Search for the cell housing the specified text and yield its (X, Y) center coordinate. 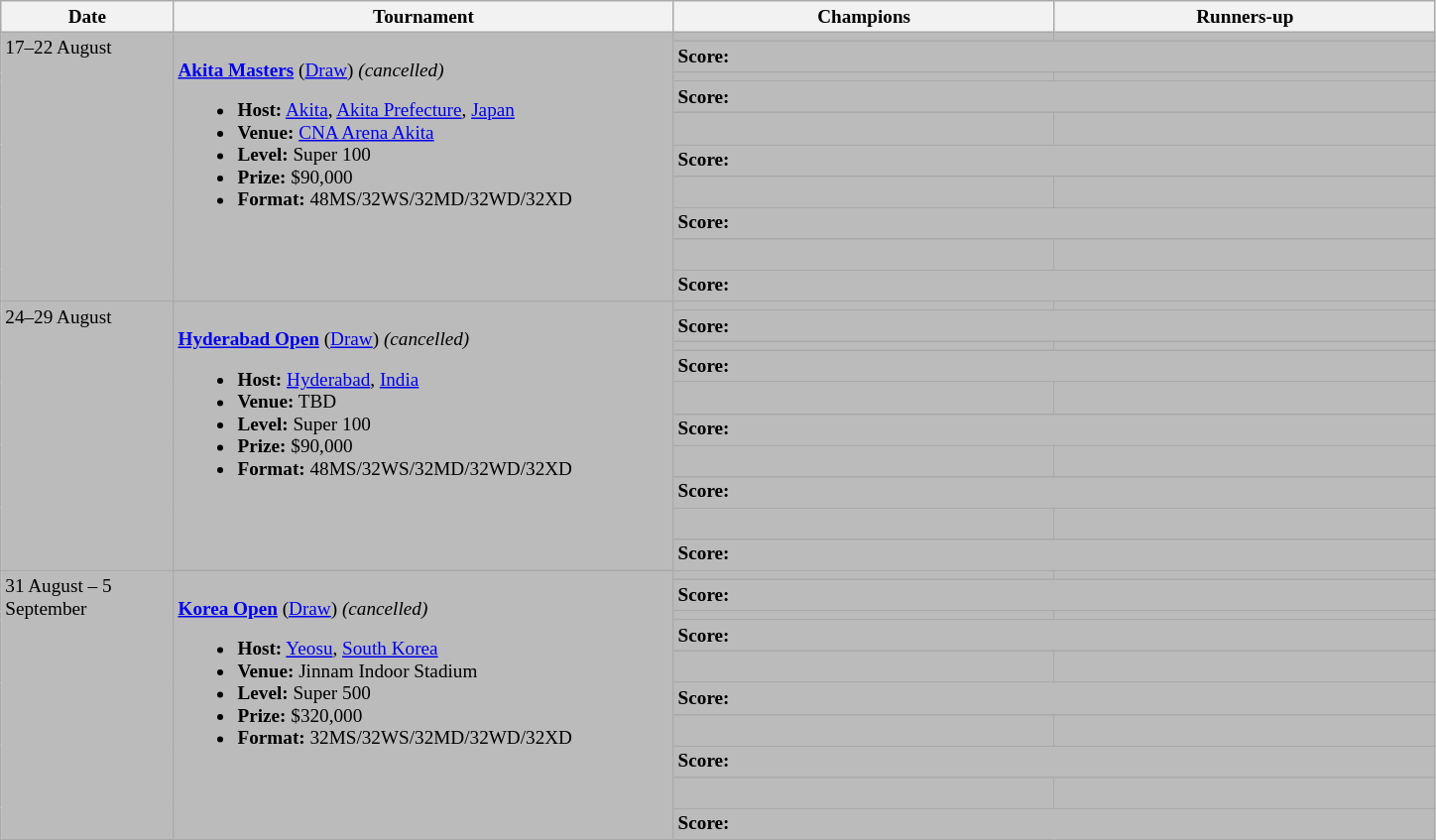
Korea Open (Draw) (cancelled)Host: Yeosu, South KoreaVenue: Jinnam Indoor StadiumLevel: Super 500Prize: $320,000Format: 32MS/32WS/32MD/32WD/32XD (423, 704)
Tournament (423, 17)
Runners-up (1245, 17)
Hyderabad Open (Draw) (cancelled)Host: Hyderabad, IndiaVenue: TBDLevel: Super 100Prize: $90,000Format: 48MS/32WS/32MD/32WD/32XD (423, 436)
17–22 August (87, 167)
31 August – 5 September (87, 704)
Champions (864, 17)
24–29 August (87, 436)
Date (87, 17)
